Scan for the cell matching the given text and deliver its (x, y) coordinate at center. 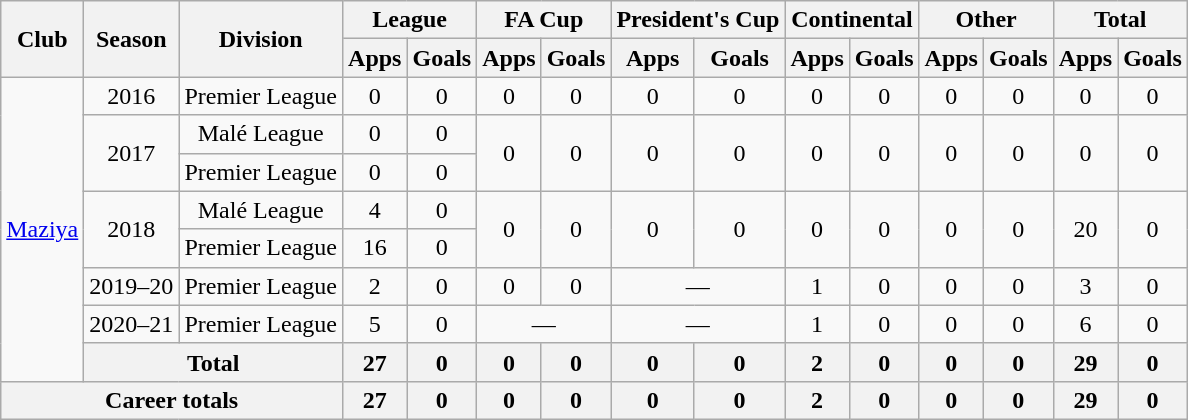
2019–20 (132, 286)
Club (42, 39)
5 (375, 324)
League (410, 20)
2016 (132, 96)
FA Cup (544, 20)
2020–21 (132, 324)
2017 (132, 153)
Other (986, 20)
6 (1085, 324)
Division (261, 39)
Continental (852, 20)
President's Cup (698, 20)
Maziya (42, 229)
Career totals (172, 400)
4 (375, 210)
2018 (132, 229)
20 (1085, 229)
16 (375, 248)
Season (132, 39)
3 (1085, 286)
